Return the [x, y] coordinate for the center point of the cell that contains the specified text.  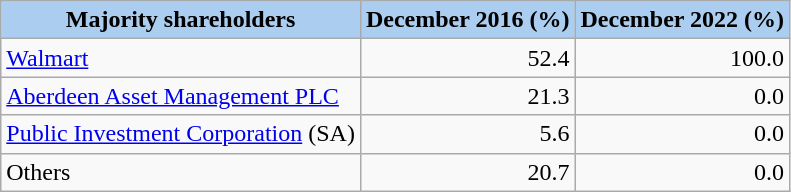
Aberdeen Asset Management PLC [181, 96]
December 2022 (%) [682, 20]
December 2016 (%) [468, 20]
20.7 [468, 172]
100.0 [682, 58]
5.6 [468, 134]
21.3 [468, 96]
Walmart [181, 58]
Public Investment Corporation (SA) [181, 134]
52.4 [468, 58]
Others [181, 172]
Majority shareholders [181, 20]
